Determine the (x, y) coordinate at the center of the cell enclosing the given text.  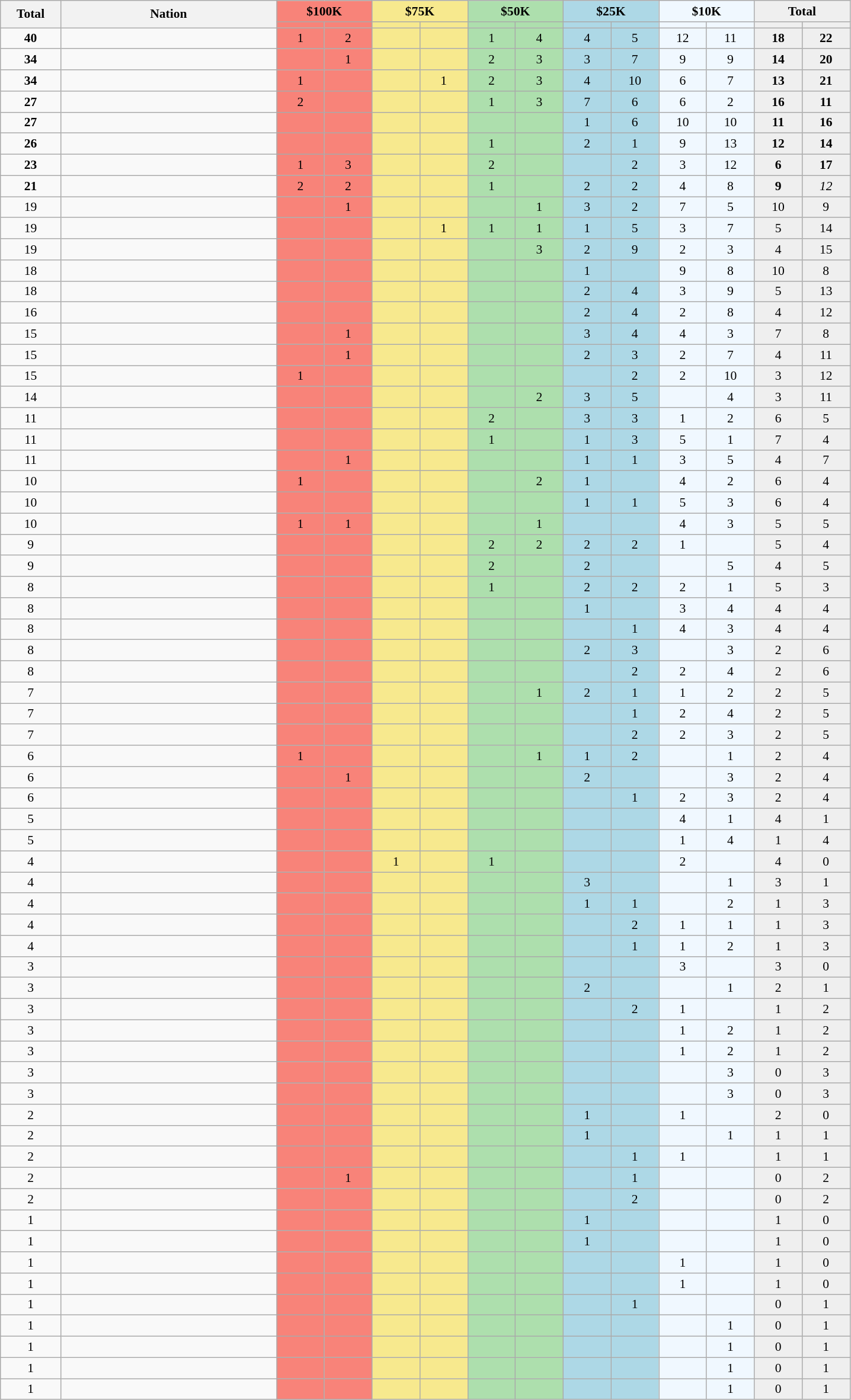
22 (826, 39)
$10K (706, 11)
$100K (324, 11)
$50K (516, 11)
20 (826, 60)
Nation (168, 14)
17 (826, 165)
$75K (420, 11)
23 (31, 165)
40 (31, 39)
26 (31, 144)
$25K (610, 11)
